Search for the cell housing the specified text and yield its [x, y] center coordinate. 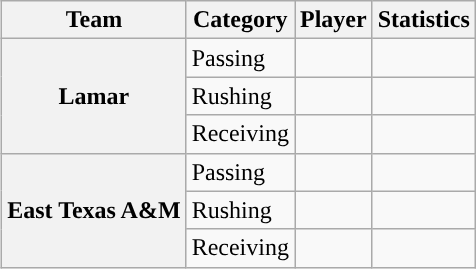
Lamar [94, 96]
Player [333, 20]
Category [240, 20]
Statistics [424, 20]
East Texas A&M [94, 210]
Team [94, 20]
